Capture the cell that displays the provided text and extract its (x, y) central coordinate. 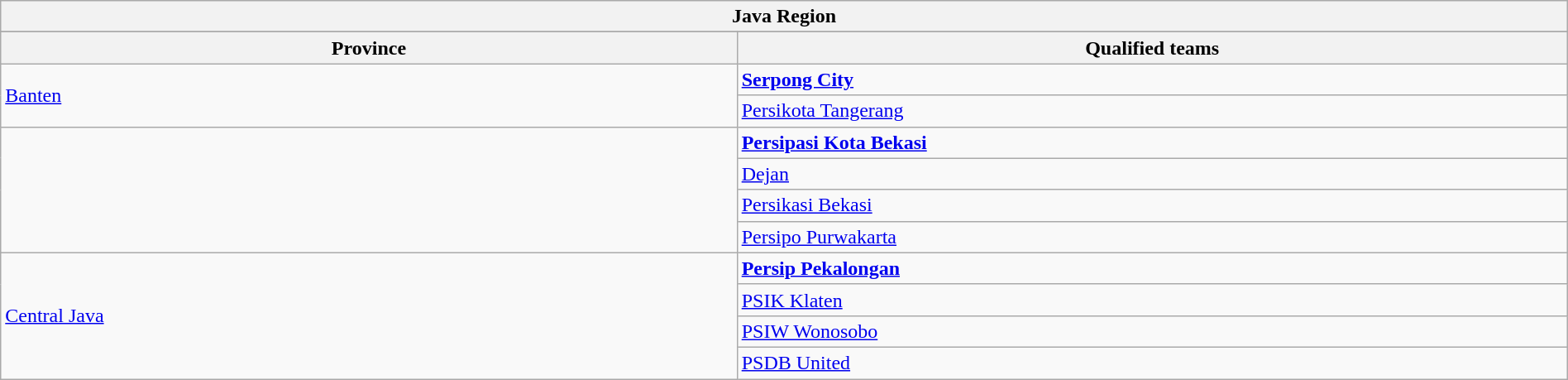
Banten (369, 95)
PSIW Wonosobo (1152, 331)
Persipasi Kota Bekasi (1152, 142)
PSDB United (1152, 363)
Persip Pekalongan (1152, 268)
Serpong City (1152, 79)
Persikasi Bekasi (1152, 205)
PSIK Klaten (1152, 300)
Qualified teams (1152, 48)
Central Java (369, 315)
Province (369, 48)
Persipo Purwakarta (1152, 237)
Persikota Tangerang (1152, 111)
Dejan (1152, 174)
Java Region (784, 17)
